Find where the given text appears and provide that cell's center as (X, Y) coordinate. 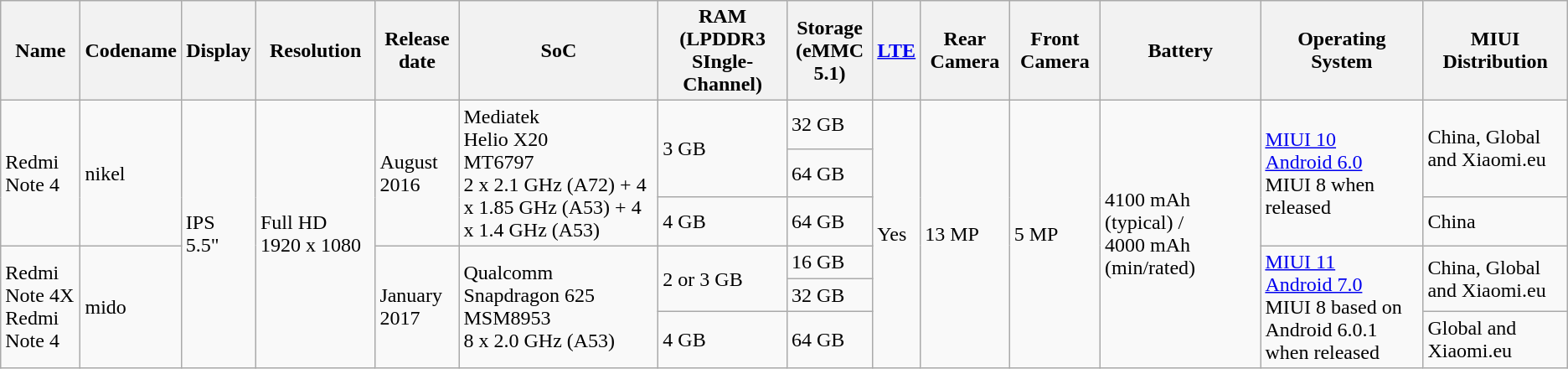
LTE (896, 50)
Full HD 1920 x 1080 (315, 235)
Global and Xiaomi.eu (1495, 340)
Resolution (315, 50)
IPS 5.5" (218, 235)
Name (40, 50)
August 2016 (417, 173)
MIUI 11Android 7.0MIUI 8 based on Android 6.0.1 when released (1342, 307)
16 GB (829, 262)
Battery (1181, 50)
Redmi Note 4 (40, 173)
Front Camera (1055, 50)
Release date (417, 50)
Operating System (1342, 50)
MediatekHelio X20MT67972 x 2.1 GHz (A72) + 4 x 1.85 GHz (A53) + 4 x 1.4 GHz (A53) (559, 173)
2 or 3 GB (723, 278)
SoC (559, 50)
QualcommSnapdragon 625MSM89538 x 2.0 GHz (A53) (559, 307)
Redmi Note 4XRedmi Note 4 (40, 307)
China (1495, 221)
January 2017 (417, 307)
4100 mAh (typical) / 4000 mAh (min/rated) (1181, 235)
Storage(eMMC 5.1) (829, 50)
3 GB (723, 149)
nikel (131, 173)
Codename (131, 50)
RAM(LPDDR3 SIngle-Channel) (723, 50)
mido (131, 307)
Rear Camera (965, 50)
MIUI Distribution (1495, 50)
5 MP (1055, 235)
Display (218, 50)
MIUI 10Android 6.0MIUI 8 when released (1342, 173)
Yes (896, 235)
13 MP (965, 235)
